Identify which cell holds the provided text, then report its [x, y] central coordinate. 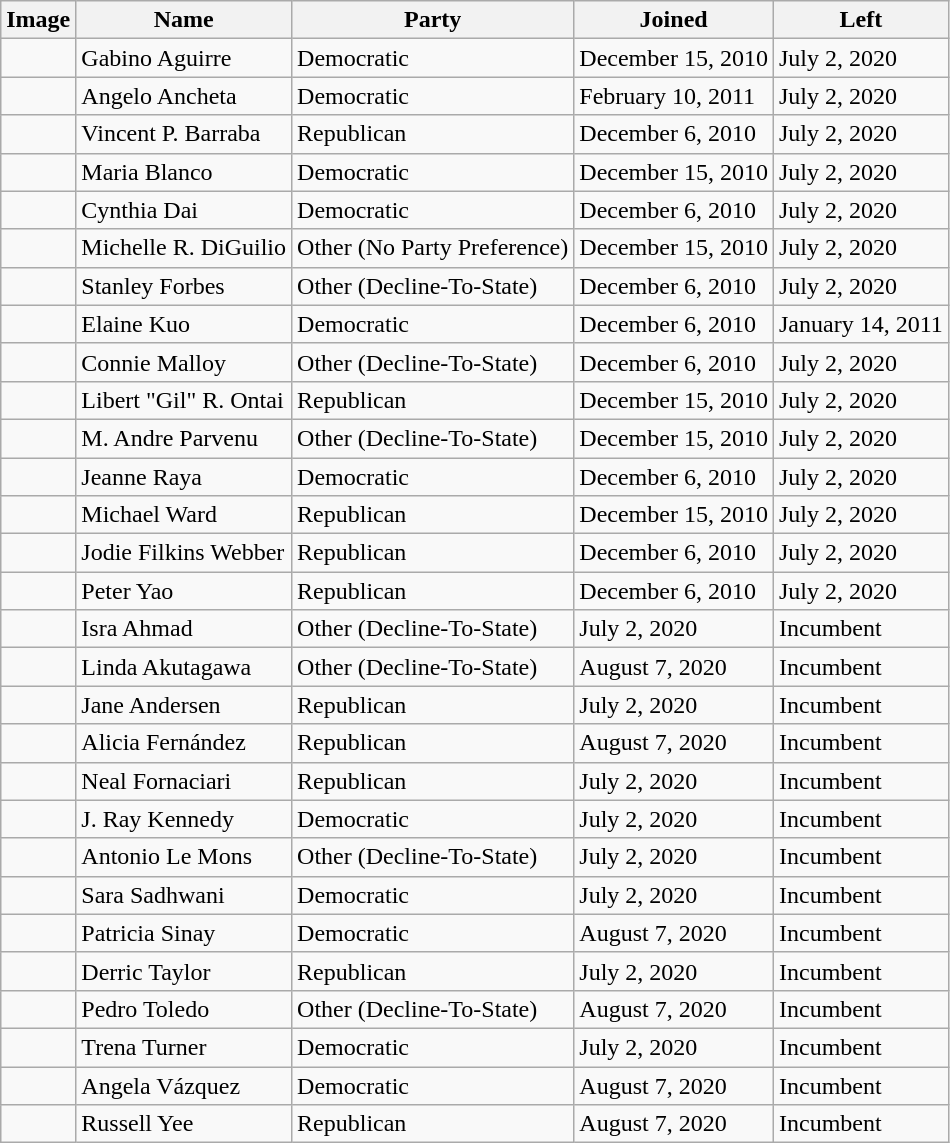
Cynthia Dai [184, 210]
February 10, 2011 [674, 96]
Libert "Gil" R. Ontai [184, 400]
Michelle R. DiGuilio [184, 248]
M. Andre Parvenu [184, 438]
Peter Yao [184, 591]
Patricia Sinay [184, 933]
Angelo Ancheta [184, 96]
Connie Malloy [184, 362]
Jane Andersen [184, 705]
Pedro Toledo [184, 1009]
Stanley Forbes [184, 286]
Other (No Party Preference) [433, 248]
Vincent P. Barraba [184, 134]
Joined [674, 20]
Elaine Kuo [184, 324]
Russell Yee [184, 1124]
Michael Ward [184, 515]
Derric Taylor [184, 971]
Trena Turner [184, 1047]
Alicia Fernández [184, 743]
Sara Sadhwani [184, 895]
Jeanne Raya [184, 477]
January 14, 2011 [860, 324]
Linda Akutagawa [184, 667]
Left [860, 20]
Gabino Aguirre [184, 58]
Antonio Le Mons [184, 857]
Image [38, 20]
Party [433, 20]
Maria Blanco [184, 172]
Jodie Filkins Webber [184, 553]
Isra Ahmad [184, 629]
Angela Vázquez [184, 1085]
Neal Fornaciari [184, 781]
J. Ray Kennedy [184, 819]
Name [184, 20]
